Find where the given text appears and provide that cell's center as (x, y) coordinate. 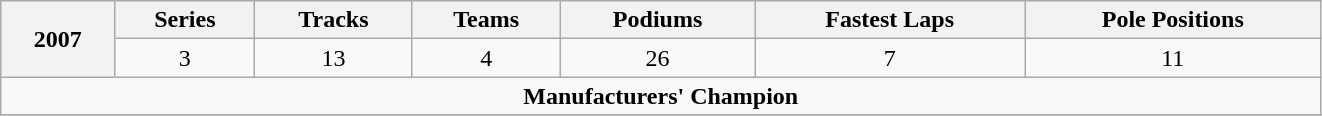
7 (890, 58)
4 (486, 58)
Pole Positions (1173, 20)
11 (1173, 58)
Series (185, 20)
Podiums (657, 20)
Tracks (334, 20)
2007 (58, 39)
Fastest Laps (890, 20)
26 (657, 58)
3 (185, 58)
Teams (486, 20)
Manufacturers' Champion (661, 96)
13 (334, 58)
